Output the (X, Y) coordinate of the center of the cell containing the given text.  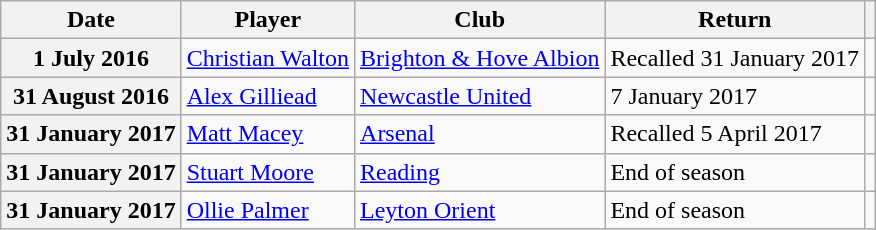
Matt Macey (268, 134)
Reading (480, 172)
Christian Walton (268, 58)
1 July 2016 (91, 58)
Date (91, 20)
Newcastle United (480, 96)
Club (480, 20)
Brighton & Hove Albion (480, 58)
Recalled 31 January 2017 (735, 58)
Recalled 5 April 2017 (735, 134)
7 January 2017 (735, 96)
31 August 2016 (91, 96)
Player (268, 20)
Alex Gilliead (268, 96)
Leyton Orient (480, 210)
Return (735, 20)
Ollie Palmer (268, 210)
Stuart Moore (268, 172)
Arsenal (480, 134)
